Detect which cell encompasses the target text, then output its (x, y) center coordinate. 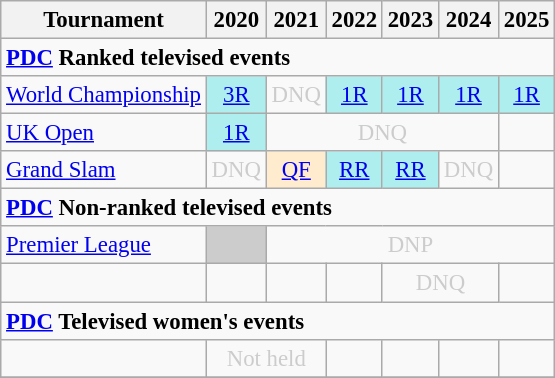
2022 (354, 20)
2020 (236, 20)
PDC Non-ranked televised events (278, 208)
2024 (469, 20)
World Championship (104, 95)
Tournament (104, 20)
Grand Slam (104, 170)
DNP (410, 245)
2023 (410, 20)
2021 (296, 20)
QF (296, 170)
2025 (526, 20)
PDC Ranked televised events (278, 58)
PDC Televised women's events (278, 321)
Not held (266, 358)
Premier League (104, 245)
3R (236, 95)
UK Open (104, 133)
